Find where the given text appears and provide that cell's center as [X, Y] coordinate. 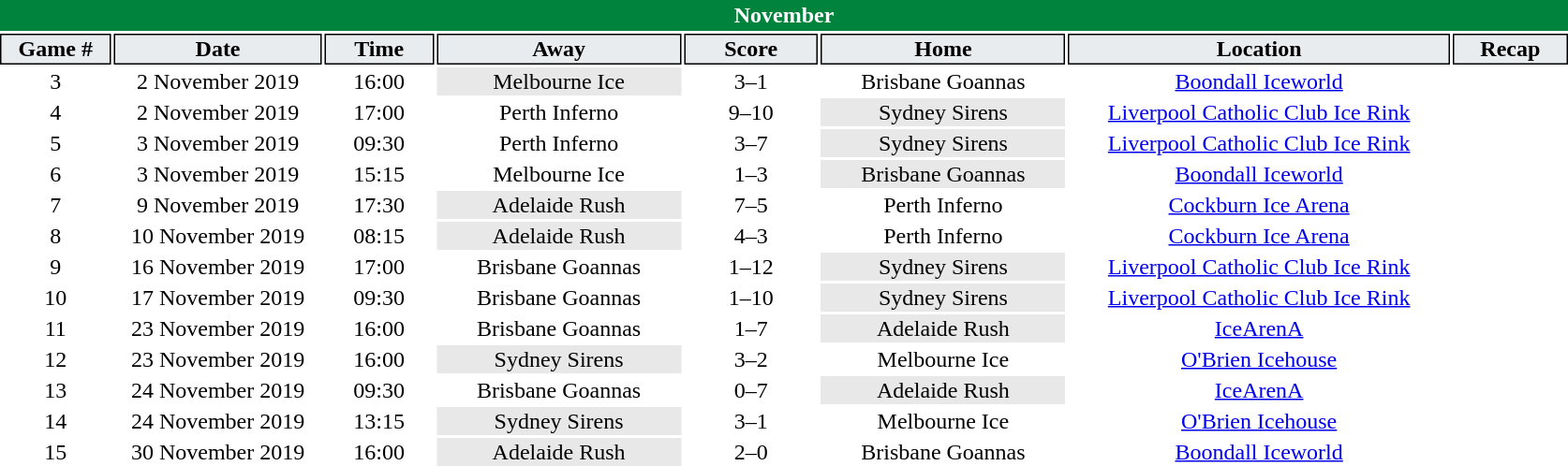
Time [379, 49]
11 [56, 328]
Game # [56, 49]
12 [56, 359]
5 [56, 143]
9–10 [751, 112]
9 November 2019 [218, 205]
3–2 [751, 359]
2–0 [751, 452]
6 [56, 174]
30 November 2019 [218, 452]
Away [559, 49]
Location [1259, 49]
17:30 [379, 205]
4–3 [751, 236]
8 [56, 236]
4 [56, 112]
7 [56, 205]
14 [56, 421]
Date [218, 49]
1–12 [751, 267]
08:15 [379, 236]
Recap [1510, 49]
17 November 2019 [218, 298]
1–3 [751, 174]
1–7 [751, 328]
15 [56, 452]
15:15 [379, 174]
November [784, 15]
7–5 [751, 205]
1–10 [751, 298]
16 November 2019 [218, 267]
13 [56, 390]
3–7 [751, 143]
10 [56, 298]
Home [943, 49]
10 November 2019 [218, 236]
9 [56, 267]
Score [751, 49]
0–7 [751, 390]
3 [56, 81]
13:15 [379, 421]
